Scan for the cell matching the given text and deliver its (X, Y) coordinate at center. 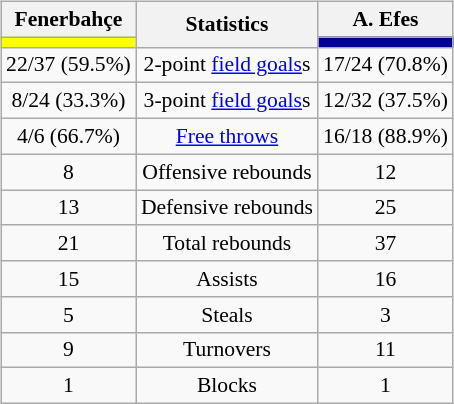
5 (68, 314)
Steals (227, 314)
25 (386, 208)
Blocks (227, 386)
Statistics (227, 24)
Defensive rebounds (227, 208)
12/32 (37.5%) (386, 101)
Free throws (227, 136)
9 (68, 350)
13 (68, 208)
8/24 (33.3%) (68, 101)
2-point field goalss (227, 65)
Offensive rebounds (227, 172)
8 (68, 172)
3-point field goalss (227, 101)
Assists (227, 279)
3 (386, 314)
4/6 (66.7%) (68, 136)
17/24 (70.8%) (386, 65)
37 (386, 243)
11 (386, 350)
Fenerbahçe (68, 19)
22/37 (59.5%) (68, 65)
21 (68, 243)
Total rebounds (227, 243)
12 (386, 172)
16/18 (88.9%) (386, 136)
15 (68, 279)
Turnovers (227, 350)
A. Efes (386, 19)
16 (386, 279)
